Detect which cell encompasses the target text, then output its [X, Y] center coordinate. 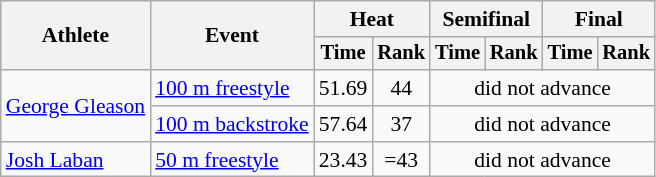
George Gleason [76, 106]
Semifinal [486, 19]
Event [232, 36]
37 [401, 124]
44 [401, 88]
Heat [372, 19]
Athlete [76, 36]
57.64 [344, 124]
51.69 [344, 88]
100 m freestyle [232, 88]
Final [599, 19]
100 m backstroke [232, 124]
